Pinpoint the cell where the given text exists, returning its (X, Y) midpoint coordinate. 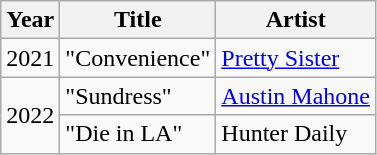
"Convenience" (138, 58)
Title (138, 20)
Artist (296, 20)
Hunter Daily (296, 134)
2021 (30, 58)
Austin Mahone (296, 96)
Pretty Sister (296, 58)
Year (30, 20)
"Sundress" (138, 96)
"Die in LA" (138, 134)
2022 (30, 115)
